Find where the given text appears and provide that cell's center as (X, Y) coordinate. 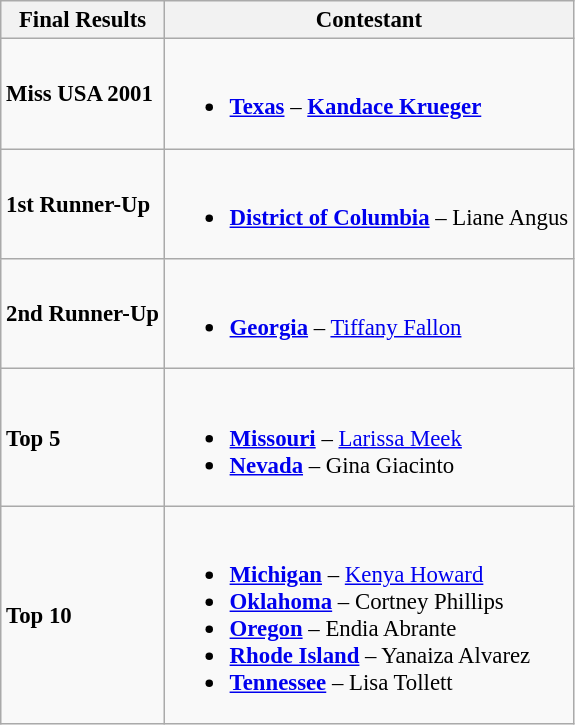
Final Results (83, 20)
2nd Runner-Up (83, 314)
Michigan – Kenya Howard Oklahoma – Cortney Phillips Oregon – Endia Abrante Rhode Island – Yanaiza Alvarez Tennessee – Lisa Tollett (368, 615)
Miss USA 2001 (83, 94)
Texas – Kandace Krueger (368, 94)
Top 5 (83, 438)
District of Columbia – Liane Angus (368, 204)
Top 10 (83, 615)
Contestant (368, 20)
Missouri – Larissa Meek Nevada – Gina Giacinto (368, 438)
1st Runner-Up (83, 204)
Georgia – Tiffany Fallon (368, 314)
